Return the (X, Y) coordinate for the center point of the cell that contains the specified text.  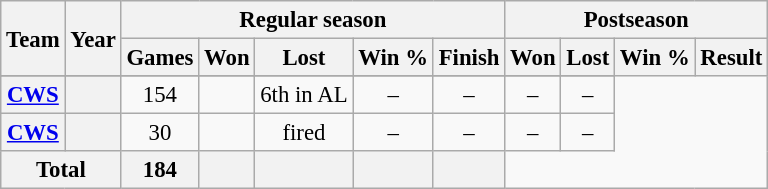
Regular season (313, 20)
Result (732, 58)
6th in AL (304, 95)
184 (160, 170)
Finish (468, 58)
fired (304, 133)
Year (93, 38)
Postseason (636, 20)
Games (160, 58)
Team (33, 38)
Total (61, 170)
30 (160, 133)
154 (160, 95)
